Provide the (x, y) coordinate of the cell's center where the given text is located.  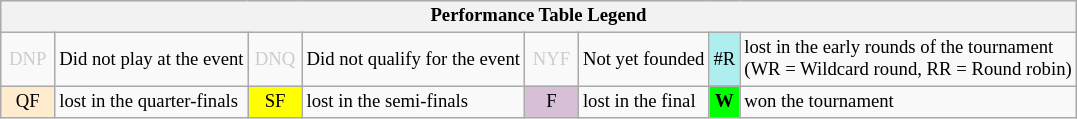
DNP (28, 60)
lost in the final (643, 102)
won the tournament (908, 102)
lost in the early rounds of the tournament(WR = Wildcard round, RR = Round robin) (908, 60)
lost in the semi-finals (413, 102)
W (724, 102)
DNQ (275, 60)
Not yet founded (643, 60)
Did not qualify for the event (413, 60)
lost in the quarter-finals (152, 102)
SF (275, 102)
#R (724, 60)
QF (28, 102)
F (551, 102)
Performance Table Legend (538, 16)
NYF (551, 60)
Did not play at the event (152, 60)
